Extract the (x, y) coordinate from the center of the cell holding the provided text.  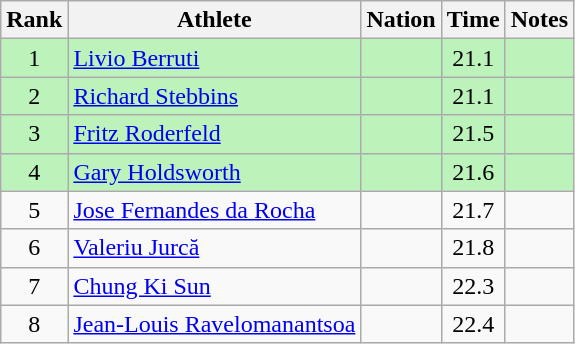
Jean-Louis Ravelomanantsoa (214, 324)
Rank (34, 20)
21.6 (473, 172)
4 (34, 172)
6 (34, 248)
8 (34, 324)
22.3 (473, 286)
Valeriu Jurcă (214, 248)
21.7 (473, 210)
Richard Stebbins (214, 96)
21.5 (473, 134)
Nation (401, 20)
21.8 (473, 248)
3 (34, 134)
Jose Fernandes da Rocha (214, 210)
22.4 (473, 324)
Chung Ki Sun (214, 286)
Fritz Roderfeld (214, 134)
2 (34, 96)
Athlete (214, 20)
Time (473, 20)
7 (34, 286)
5 (34, 210)
Livio Berruti (214, 58)
Notes (539, 20)
Gary Holdsworth (214, 172)
1 (34, 58)
